Scan for the cell matching the given text and deliver its [x, y] coordinate at center. 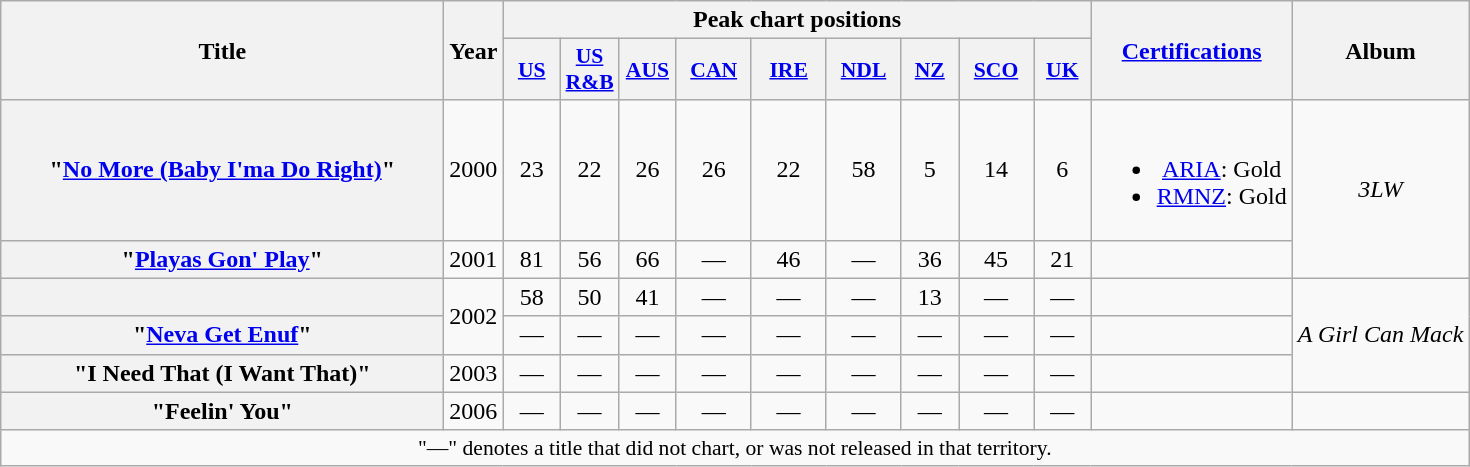
Year [474, 50]
NDL [864, 70]
66 [648, 259]
AUS [648, 70]
45 [996, 259]
14 [996, 170]
2000 [474, 170]
21 [1063, 259]
Peak chart positions [797, 20]
ARIA: GoldRMNZ: Gold [1192, 170]
2002 [474, 316]
"—" denotes a title that did not chart, or was not released in that territory. [735, 448]
13 [930, 297]
50 [590, 297]
"No More (Baby I'ma Do Right)" [222, 170]
"Neva Get Enuf" [222, 335]
6 [1063, 170]
46 [788, 259]
US R&B [590, 70]
"Feelin' You" [222, 411]
SCO [996, 70]
2003 [474, 373]
56 [590, 259]
US [532, 70]
81 [532, 259]
Certifications [1192, 50]
41 [648, 297]
UK [1063, 70]
A Girl Can Mack [1380, 335]
NZ [930, 70]
2006 [474, 411]
23 [532, 170]
3LW [1380, 189]
Album [1380, 50]
Title [222, 50]
CAN [714, 70]
"Playas Gon' Play" [222, 259]
"I Need That (I Want That)" [222, 373]
36 [930, 259]
IRE [788, 70]
5 [930, 170]
2001 [474, 259]
